Return the [x, y] coordinate for the center point of the cell that contains the specified text.  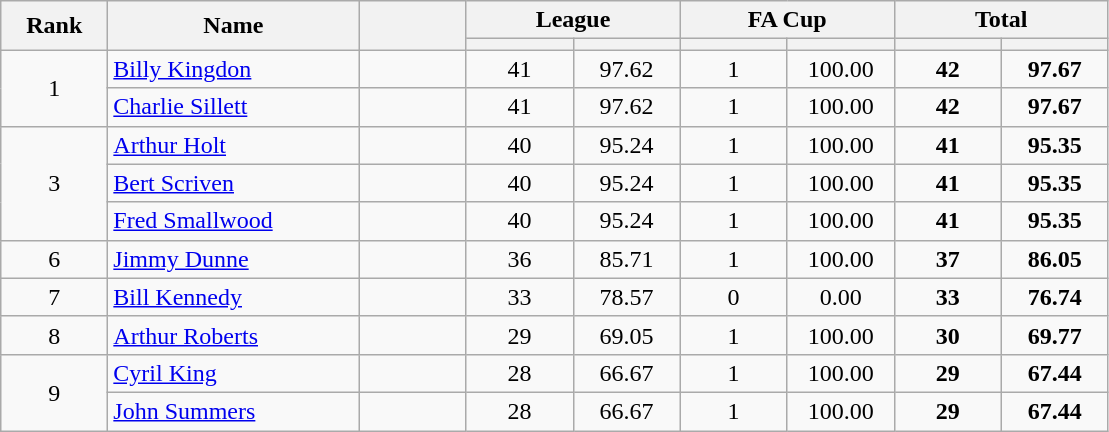
0.00 [840, 297]
78.57 [626, 297]
0 [734, 297]
37 [948, 259]
Jimmy Dunne [234, 259]
Bill Kennedy [234, 297]
3 [54, 183]
John Summers [234, 411]
69.77 [1054, 335]
7 [54, 297]
Charlie Sillett [234, 107]
30 [948, 335]
Cyril King [234, 373]
86.05 [1054, 259]
36 [520, 259]
8 [54, 335]
Rank [54, 26]
Name [234, 26]
6 [54, 259]
85.71 [626, 259]
FA Cup [787, 20]
9 [54, 392]
Arthur Holt [234, 145]
Bert Scriven [234, 183]
League [573, 20]
Arthur Roberts [234, 335]
Fred Smallwood [234, 221]
Billy Kingdon [234, 69]
69.05 [626, 335]
Total [1001, 20]
76.74 [1054, 297]
